Detect which cell encompasses the target text, then output its [X, Y] center coordinate. 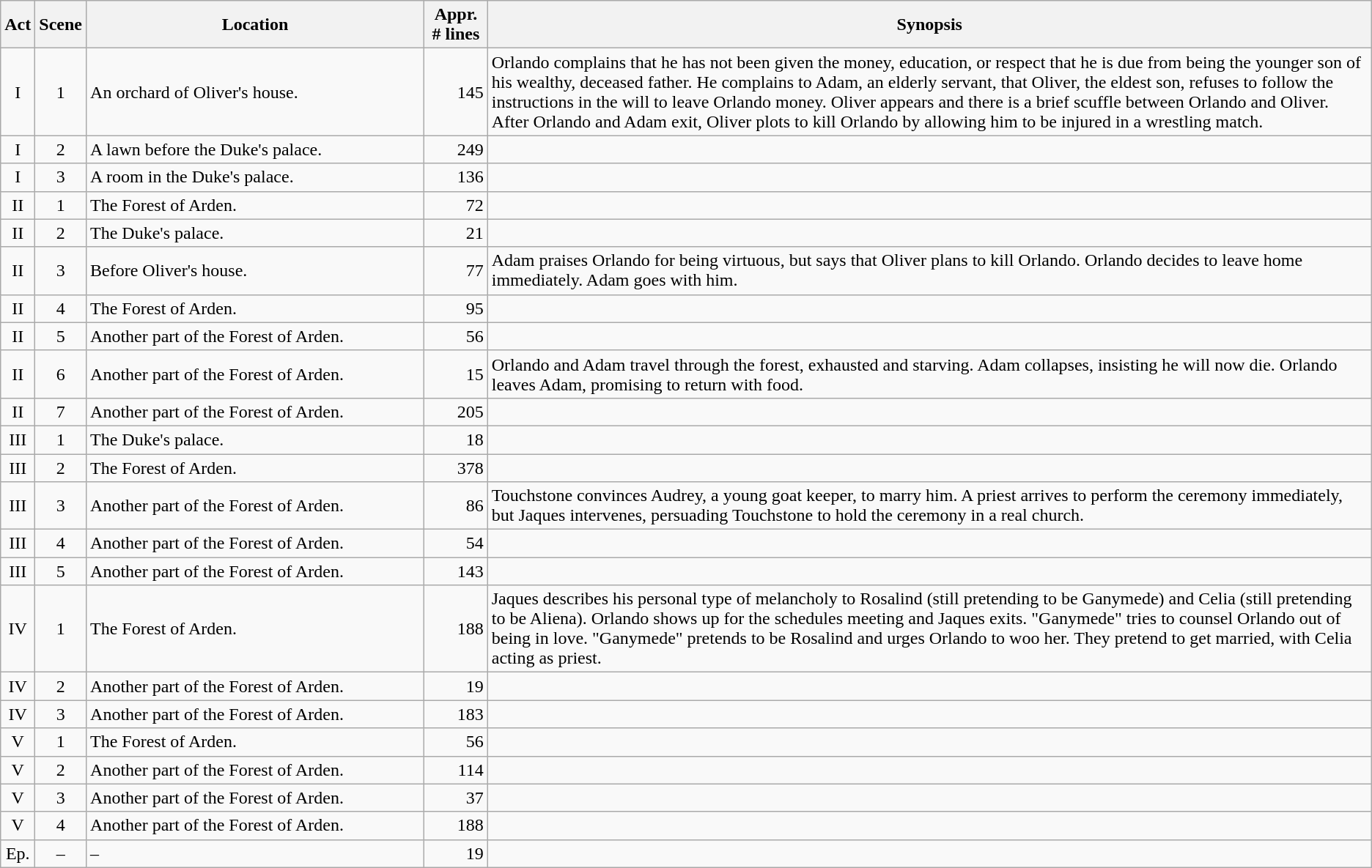
A room in the Duke's palace. [255, 177]
Before Oliver's house. [255, 271]
Ep. [18, 853]
A lawn before the Duke's palace. [255, 149]
An orchard of Oliver's house. [255, 92]
Synopsis [929, 25]
Location [255, 25]
378 [456, 468]
183 [456, 714]
6 [61, 374]
249 [456, 149]
21 [456, 233]
77 [456, 271]
114 [456, 770]
143 [456, 571]
54 [456, 544]
15 [456, 374]
95 [456, 308]
18 [456, 439]
37 [456, 798]
136 [456, 177]
86 [456, 505]
72 [456, 205]
Act [18, 25]
7 [61, 412]
Adam praises Orlando for being virtuous, but says that Oliver plans to kill Orlando. Orlando decides to leave home immediately. Adam goes with him. [929, 271]
Scene [61, 25]
145 [456, 92]
Appr. # lines [456, 25]
205 [456, 412]
